Output the (X, Y) coordinate of the center of the cell containing the given text.  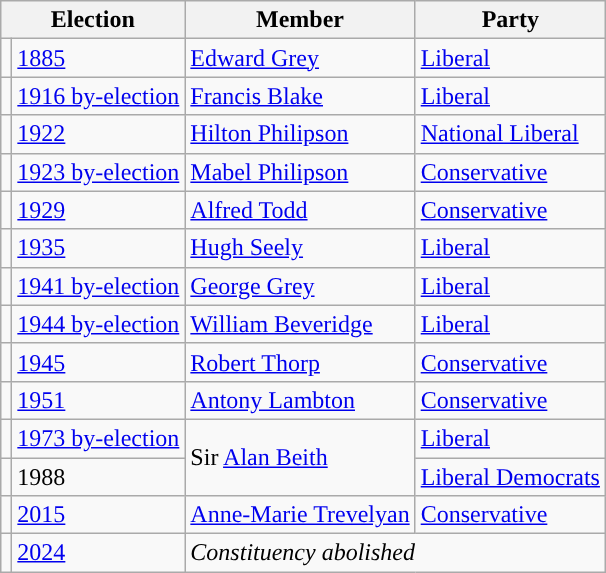
Election (93, 20)
1923 by-election (98, 172)
1916 by-election (98, 96)
1945 (98, 362)
Member (300, 20)
George Grey (300, 286)
2015 (98, 515)
1951 (98, 400)
1988 (98, 477)
Francis Blake (300, 96)
Hugh Seely (300, 248)
1922 (98, 134)
Edward Grey (300, 58)
Alfred Todd (300, 210)
Robert Thorp (300, 362)
1935 (98, 248)
1941 by-election (98, 286)
1885 (98, 58)
Mabel Philipson (300, 172)
1929 (98, 210)
Hilton Philipson (300, 134)
William Beveridge (300, 324)
1973 by-election (98, 438)
Party (510, 20)
2024 (98, 553)
1944 by-election (98, 324)
National Liberal (510, 134)
Antony Lambton (300, 400)
Sir Alan Beith (300, 457)
Liberal Democrats (510, 477)
Anne-Marie Trevelyan (300, 515)
Constituency abolished (396, 553)
